Provide the [X, Y] coordinate of the cell's center where the given text is located.  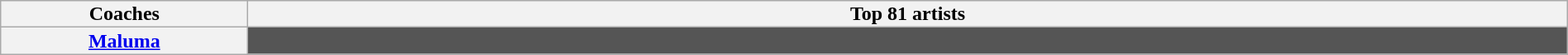
Top 81 artists [908, 14]
Coaches [124, 14]
Maluma [124, 41]
